Identify which cell holds the provided text, then report its (X, Y) central coordinate. 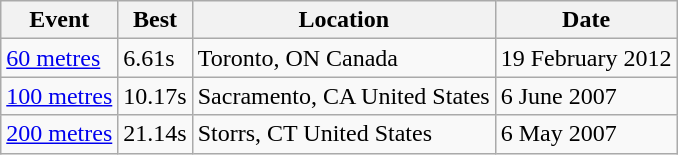
10.17s (155, 96)
6.61s (155, 58)
Best (155, 20)
21.14s (155, 134)
200 metres (60, 134)
Sacramento, CA United States (344, 96)
6 May 2007 (586, 134)
60 metres (60, 58)
Storrs, CT United States (344, 134)
19 February 2012 (586, 58)
Location (344, 20)
Event (60, 20)
100 metres (60, 96)
6 June 2007 (586, 96)
Toronto, ON Canada (344, 58)
Date (586, 20)
